Output the [X, Y] coordinate of the center of the cell containing the given text.  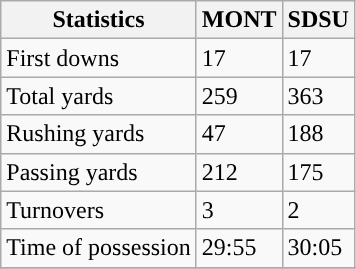
MONT [239, 20]
First downs [99, 58]
Time of possession [99, 248]
175 [318, 172]
2 [318, 210]
Statistics [99, 20]
47 [239, 134]
Passing yards [99, 172]
363 [318, 96]
Rushing yards [99, 134]
SDSU [318, 20]
Total yards [99, 96]
Turnovers [99, 210]
259 [239, 96]
29:55 [239, 248]
188 [318, 134]
30:05 [318, 248]
3 [239, 210]
212 [239, 172]
